For the text-containing cell, return its midpoint in (x, y) coordinate format. 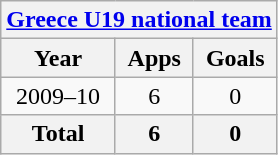
Goals (235, 58)
Total (58, 134)
Year (58, 58)
Greece U19 national team (140, 20)
Apps (154, 58)
2009–10 (58, 96)
